Capture the cell that displays the provided text and extract its (x, y) central coordinate. 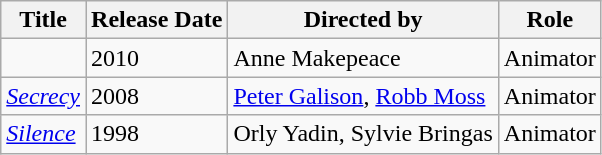
Directed by (363, 20)
Title (44, 20)
2010 (157, 58)
Peter Galison, Robb Moss (363, 96)
Secrecy (44, 96)
Orly Yadin, Sylvie Bringas (363, 134)
2008 (157, 96)
1998 (157, 134)
Role (550, 20)
Silence (44, 134)
Release Date (157, 20)
Anne Makepeace (363, 58)
